Scan for the cell matching the given text and deliver its [x, y] coordinate at center. 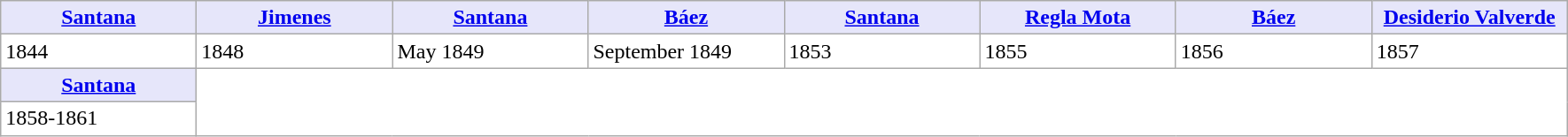
1853 [882, 51]
1855 [1077, 51]
Regla Mota [1077, 18]
1848 [294, 51]
1856 [1274, 51]
September 1849 [686, 51]
Jimenes [294, 18]
Desiderio Valverde [1469, 18]
1857 [1469, 51]
May 1849 [491, 51]
1844 [99, 51]
1858-1861 [99, 118]
